Scan for the cell matching the given text and deliver its [X, Y] coordinate at center. 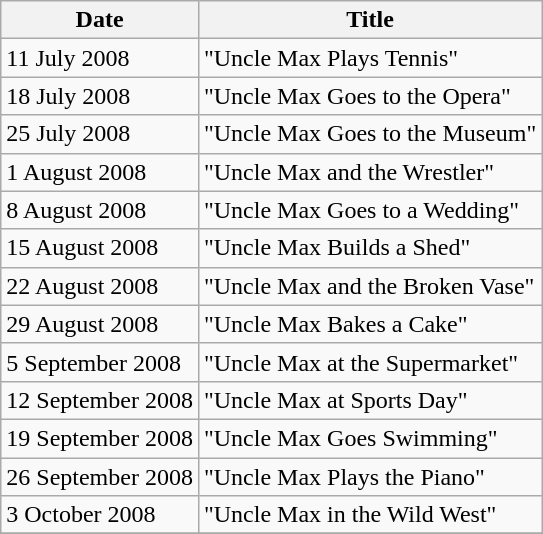
"Uncle Max and the Broken Vase" [370, 286]
1 August 2008 [100, 172]
3 October 2008 [100, 515]
8 August 2008 [100, 210]
26 September 2008 [100, 477]
11 July 2008 [100, 58]
"Uncle Max Bakes a Cake" [370, 324]
25 July 2008 [100, 134]
15 August 2008 [100, 248]
"Uncle Max Builds a Shed" [370, 248]
12 September 2008 [100, 400]
"Uncle Max Goes to the Museum" [370, 134]
19 September 2008 [100, 438]
Title [370, 20]
"Uncle Max in the Wild West" [370, 515]
Date [100, 20]
"Uncle Max Plays the Piano" [370, 477]
"Uncle Max Goes Swimming" [370, 438]
"Uncle Max Goes to a Wedding" [370, 210]
"Uncle Max and the Wrestler" [370, 172]
"Uncle Max at the Supermarket" [370, 362]
18 July 2008 [100, 96]
"Uncle Max at Sports Day" [370, 400]
"Uncle Max Goes to the Opera" [370, 96]
5 September 2008 [100, 362]
"Uncle Max Plays Tennis" [370, 58]
22 August 2008 [100, 286]
29 August 2008 [100, 324]
